For the text-containing cell, return its midpoint in [x, y] coordinate format. 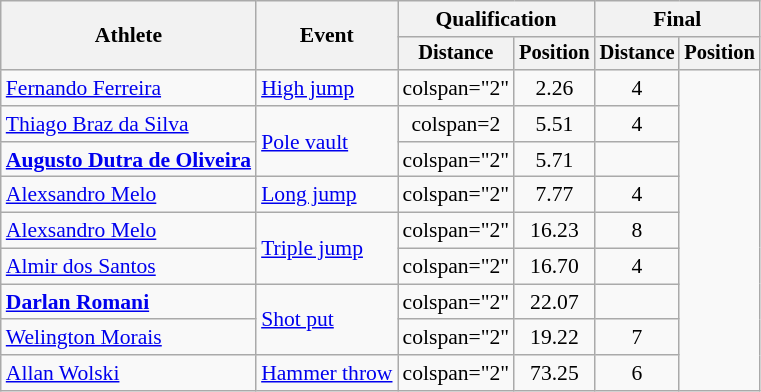
Welington Morais [128, 338]
16.70 [554, 267]
Thiago Braz da Silva [128, 124]
Almir dos Santos [128, 267]
2.26 [554, 88]
High jump [326, 88]
7.77 [554, 195]
Athlete [128, 36]
Darlan Romani [128, 302]
Triple jump [326, 248]
Qualification [496, 19]
Final [678, 19]
Shot put [326, 320]
5.71 [554, 160]
Event [326, 36]
colspan=2 [456, 124]
22.07 [554, 302]
19.22 [554, 338]
73.25 [554, 373]
Hammer throw [326, 373]
Augusto Dutra de Oliveira [128, 160]
7 [638, 338]
Fernando Ferreira [128, 88]
5.51 [554, 124]
Allan Wolski [128, 373]
Long jump [326, 195]
16.23 [554, 231]
6 [638, 373]
8 [638, 231]
Pole vault [326, 142]
